Capture the cell that displays the provided text and extract its (X, Y) central coordinate. 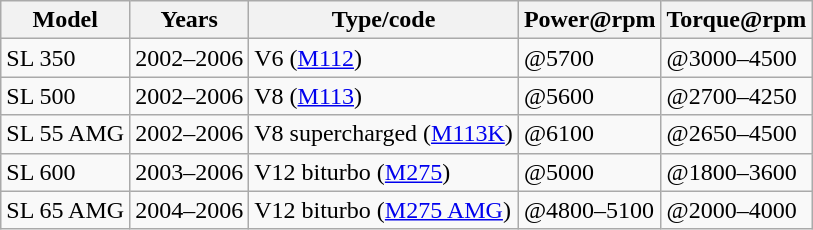
SL 500 (66, 96)
V12 biturbo (M275 AMG) (384, 210)
2004–2006 (190, 210)
@5700 (590, 58)
@1800–3600 (736, 172)
Years (190, 20)
@2650–4500 (736, 134)
SL 55 AMG (66, 134)
@5000 (590, 172)
Type/code (384, 20)
@6100 (590, 134)
@2700–4250 (736, 96)
@4800–5100 (590, 210)
@5600 (590, 96)
V8 supercharged (M113K) (384, 134)
@2000–4000 (736, 210)
V12 biturbo (M275) (384, 172)
SL 350 (66, 58)
Model (66, 20)
V6 (M112) (384, 58)
V8 (M113) (384, 96)
@3000–4500 (736, 58)
SL 65 AMG (66, 210)
Power@rpm (590, 20)
SL 600 (66, 172)
Torque@rpm (736, 20)
2003–2006 (190, 172)
